Detect which cell encompasses the target text, then output its [X, Y] center coordinate. 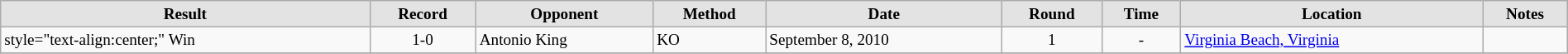
Notes [1525, 14]
Date [884, 14]
Record [423, 14]
KO [710, 40]
1 [1052, 40]
Time [1141, 14]
Round [1052, 14]
style="text-align:center;" Win [185, 40]
Virginia Beach, Virginia [1331, 40]
Location [1331, 14]
Opponent [564, 14]
Method [710, 14]
Result [185, 14]
Antonio King [564, 40]
- [1141, 40]
September 8, 2010 [884, 40]
1-0 [423, 40]
